Scan for the cell matching the given text and deliver its (x, y) coordinate at center. 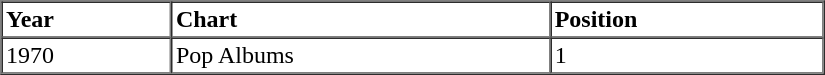
1 (686, 56)
Position (686, 20)
Chart (360, 20)
1970 (87, 56)
Pop Albums (360, 56)
Year (87, 20)
